Output the [X, Y] coordinate of the center of the cell containing the given text.  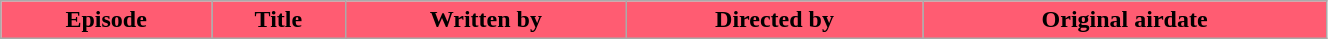
Episode [106, 20]
Original airdate [1125, 20]
Title [279, 20]
Written by [486, 20]
Directed by [774, 20]
